Determine the (x, y) coordinate at the center of the cell enclosing the given text.  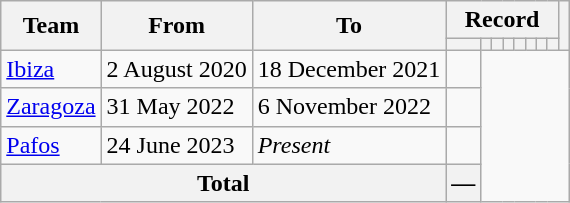
Present (349, 145)
— (464, 183)
From (176, 26)
To (349, 26)
31 May 2022 (176, 107)
Total (224, 183)
Team (51, 26)
Ibiza (51, 69)
Pafos (51, 145)
Zaragoza (51, 107)
Record (502, 20)
18 December 2021 (349, 69)
24 June 2023 (176, 145)
6 November 2022 (349, 107)
2 August 2020 (176, 69)
